Extract the (x, y) coordinate from the center of the cell holding the provided text.  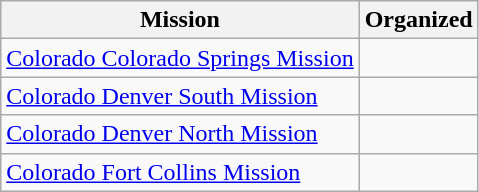
Organized (418, 20)
Colorado Denver South Mission (180, 96)
Colorado Colorado Springs Mission (180, 58)
Colorado Denver North Mission (180, 134)
Mission (180, 20)
Colorado Fort Collins Mission (180, 172)
